Search for the cell housing the specified text and yield its [x, y] center coordinate. 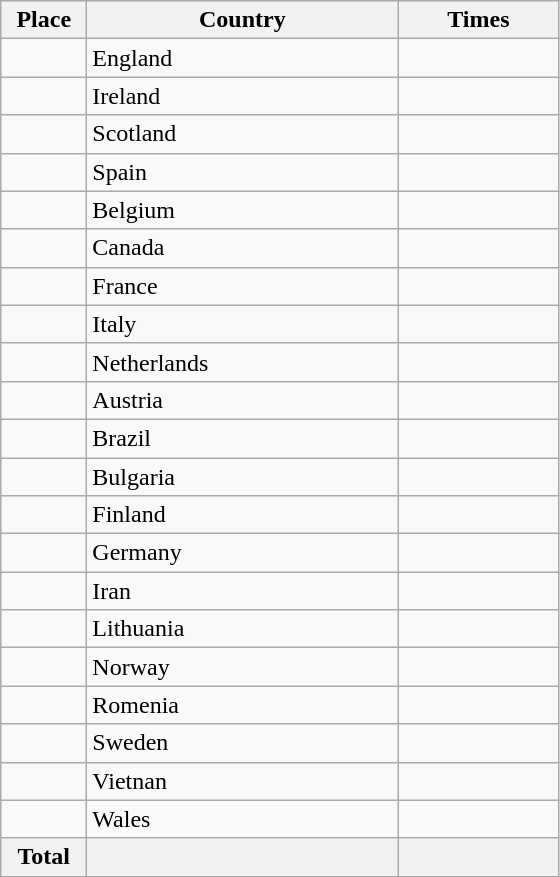
England [242, 58]
Belgium [242, 210]
Total [44, 857]
Vietnan [242, 781]
Lithuania [242, 629]
Finland [242, 515]
Country [242, 20]
Iran [242, 591]
Brazil [242, 438]
Spain [242, 172]
Sweden [242, 743]
Scotland [242, 134]
Netherlands [242, 362]
Times [478, 20]
Norway [242, 667]
Romenia [242, 705]
Germany [242, 553]
Bulgaria [242, 477]
France [242, 286]
Italy [242, 324]
Austria [242, 400]
Ireland [242, 96]
Canada [242, 248]
Place [44, 20]
Wales [242, 819]
